Provide the (X, Y) coordinate of the cell's center where the given text is located.  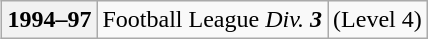
(Level 4) (378, 20)
1994–97 (50, 20)
Football League Div. 3 (212, 20)
